Identify which cell holds the provided text, then report its [X, Y] central coordinate. 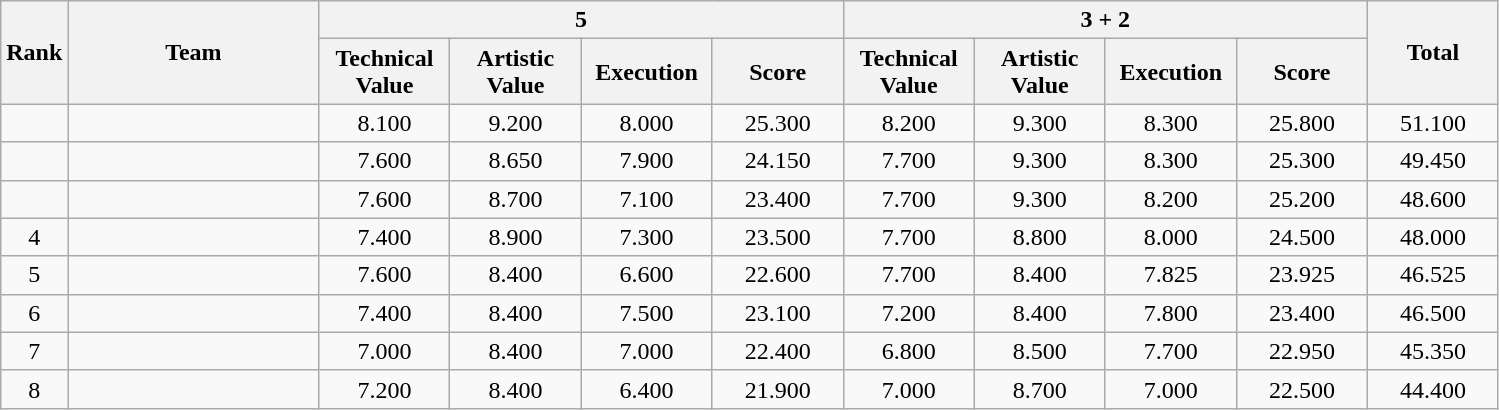
7.100 [646, 199]
24.500 [1302, 237]
8.650 [516, 161]
6.800 [908, 351]
8.800 [1040, 237]
7.825 [1170, 275]
23.925 [1302, 275]
22.400 [778, 351]
21.900 [778, 389]
7.500 [646, 313]
23.100 [778, 313]
44.400 [1432, 389]
22.600 [778, 275]
9.200 [516, 123]
51.100 [1432, 123]
4 [34, 237]
8.500 [1040, 351]
8.100 [384, 123]
23.500 [778, 237]
7.900 [646, 161]
22.500 [1302, 389]
46.525 [1432, 275]
25.800 [1302, 123]
8 [34, 389]
6.400 [646, 389]
Team [194, 52]
7 [34, 351]
45.350 [1432, 351]
46.500 [1432, 313]
6 [34, 313]
22.950 [1302, 351]
Rank [34, 52]
3 + 2 [1105, 20]
49.450 [1432, 161]
8.900 [516, 237]
24.150 [778, 161]
7.300 [646, 237]
Total [1432, 52]
6.600 [646, 275]
48.600 [1432, 199]
25.200 [1302, 199]
7.800 [1170, 313]
48.000 [1432, 237]
